Provide the (X, Y) coordinate of the cell's center where the given text is located.  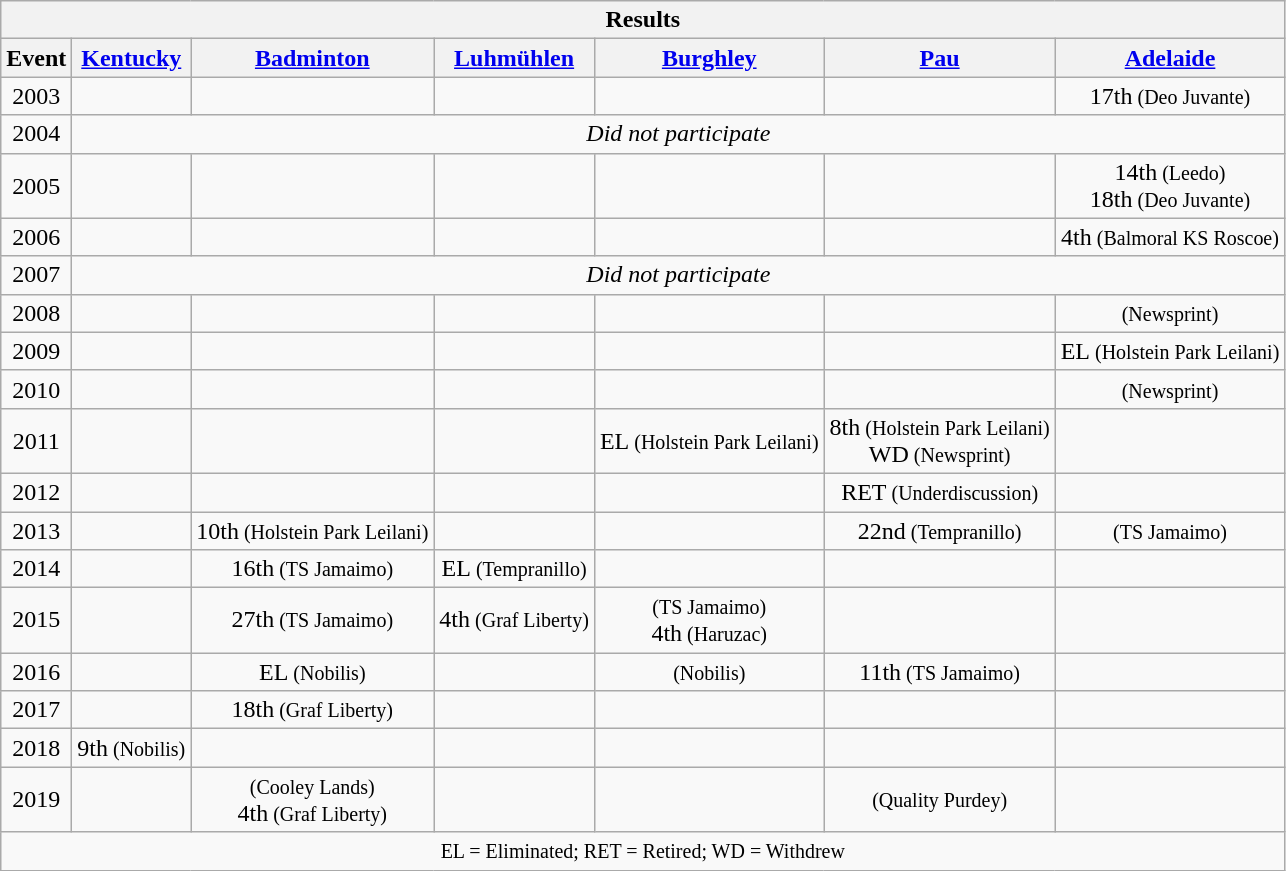
(TS Jamaimo)4th (Haruzac) (709, 620)
Badminton (312, 58)
Luhmühlen (514, 58)
9th (Nobilis) (132, 748)
2018 (36, 748)
2007 (36, 275)
2013 (36, 531)
17th (Deo Juvante) (1170, 96)
2016 (36, 672)
Pau (940, 58)
Event (36, 58)
(Quality Purdey) (940, 800)
4th (Graf Liberty) (514, 620)
2005 (36, 186)
11th (TS Jamaimo) (940, 672)
16th (TS Jamaimo) (312, 569)
Results (643, 20)
2009 (36, 351)
(Cooley Lands)4th (Graf Liberty) (312, 800)
22nd (Tempranillo) (940, 531)
2019 (36, 800)
(TS Jamaimo) (1170, 531)
2010 (36, 389)
Adelaide (1170, 58)
2015 (36, 620)
(Nobilis) (709, 672)
EL (Tempranillo) (514, 569)
EL = Eliminated; RET = Retired; WD = Withdrew (643, 851)
2008 (36, 313)
Kentucky (132, 58)
2003 (36, 96)
8th (Holstein Park Leilani)WD (Newsprint) (940, 440)
14th (Leedo)18th (Deo Juvante) (1170, 186)
2014 (36, 569)
Burghley (709, 58)
2004 (36, 134)
RET (Underdiscussion) (940, 492)
2011 (36, 440)
2012 (36, 492)
EL (Nobilis) (312, 672)
2017 (36, 710)
2006 (36, 237)
4th (Balmoral KS Roscoe) (1170, 237)
27th (TS Jamaimo) (312, 620)
10th (Holstein Park Leilani) (312, 531)
18th (Graf Liberty) (312, 710)
